Extract the [X, Y] coordinate from the center of the cell holding the provided text.  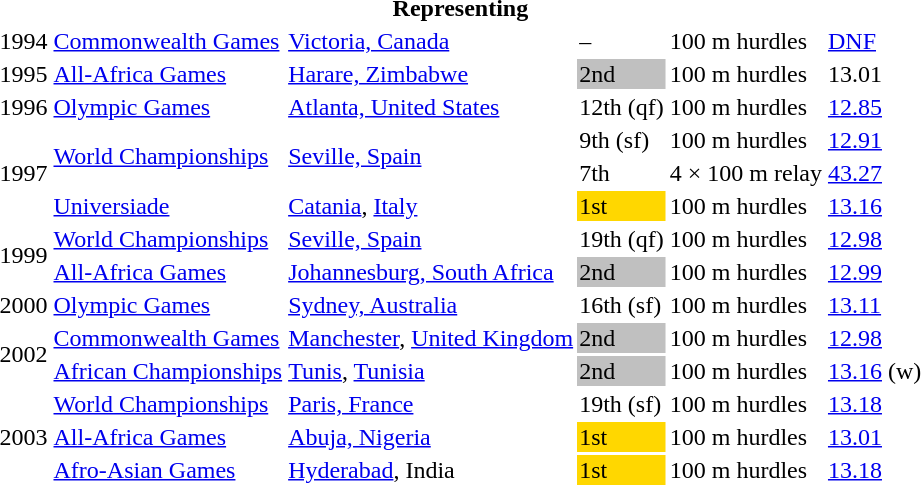
Harare, Zimbabwe [431, 74]
African Championships [168, 371]
12th (qf) [622, 107]
7th [622, 173]
Catania, Italy [431, 206]
Victoria, Canada [431, 41]
Paris, France [431, 404]
16th (sf) [622, 305]
Universiade [168, 206]
– [622, 41]
Atlanta, United States [431, 107]
Manchester, United Kingdom [431, 338]
Abuja, Nigeria [431, 437]
9th (sf) [622, 140]
4 × 100 m relay [746, 173]
19th (sf) [622, 404]
Johannesburg, South Africa [431, 272]
Tunis, Tunisia [431, 371]
Afro-Asian Games [168, 470]
Hyderabad, India [431, 470]
19th (qf) [622, 239]
Sydney, Australia [431, 305]
